Search for the cell housing the specified text and yield its (x, y) center coordinate. 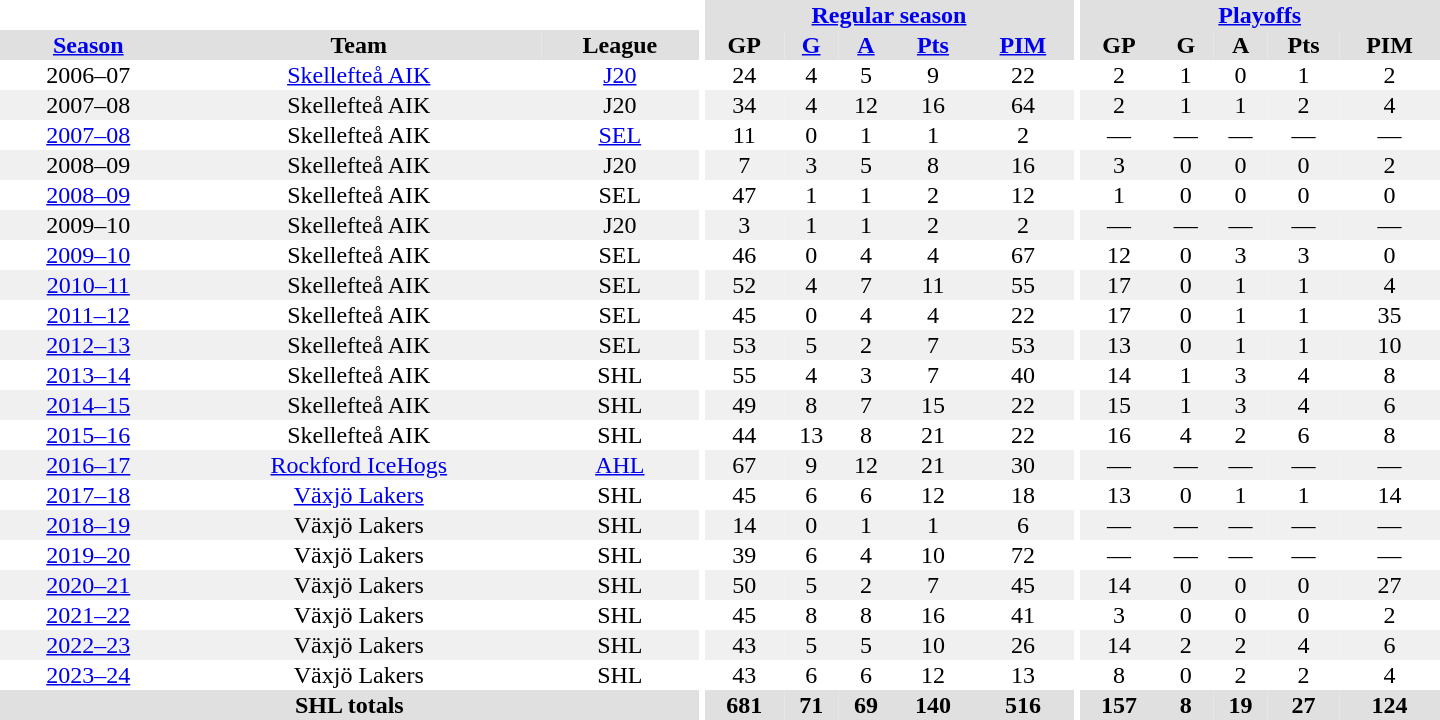
2015–16 (88, 435)
2018–19 (88, 525)
Team (359, 45)
2017–18 (88, 495)
52 (744, 285)
71 (812, 705)
18 (1022, 495)
Season (88, 45)
64 (1022, 105)
40 (1022, 375)
44 (744, 435)
2010–11 (88, 285)
516 (1022, 705)
24 (744, 75)
2014–15 (88, 405)
26 (1022, 645)
2016–17 (88, 465)
49 (744, 405)
2023–24 (88, 675)
41 (1022, 615)
124 (1390, 705)
2019–20 (88, 555)
47 (744, 195)
19 (1240, 705)
Regular season (890, 15)
Rockford IceHogs (359, 465)
SHL totals (350, 705)
39 (744, 555)
72 (1022, 555)
46 (744, 255)
2006–07 (88, 75)
2021–22 (88, 615)
34 (744, 105)
2020–21 (88, 585)
35 (1390, 315)
League (620, 45)
2011–12 (88, 315)
2022–23 (88, 645)
157 (1118, 705)
69 (866, 705)
140 (932, 705)
50 (744, 585)
30 (1022, 465)
Playoffs (1260, 15)
2013–14 (88, 375)
AHL (620, 465)
2012–13 (88, 345)
681 (744, 705)
